For the text-containing cell, return its midpoint in [x, y] coordinate format. 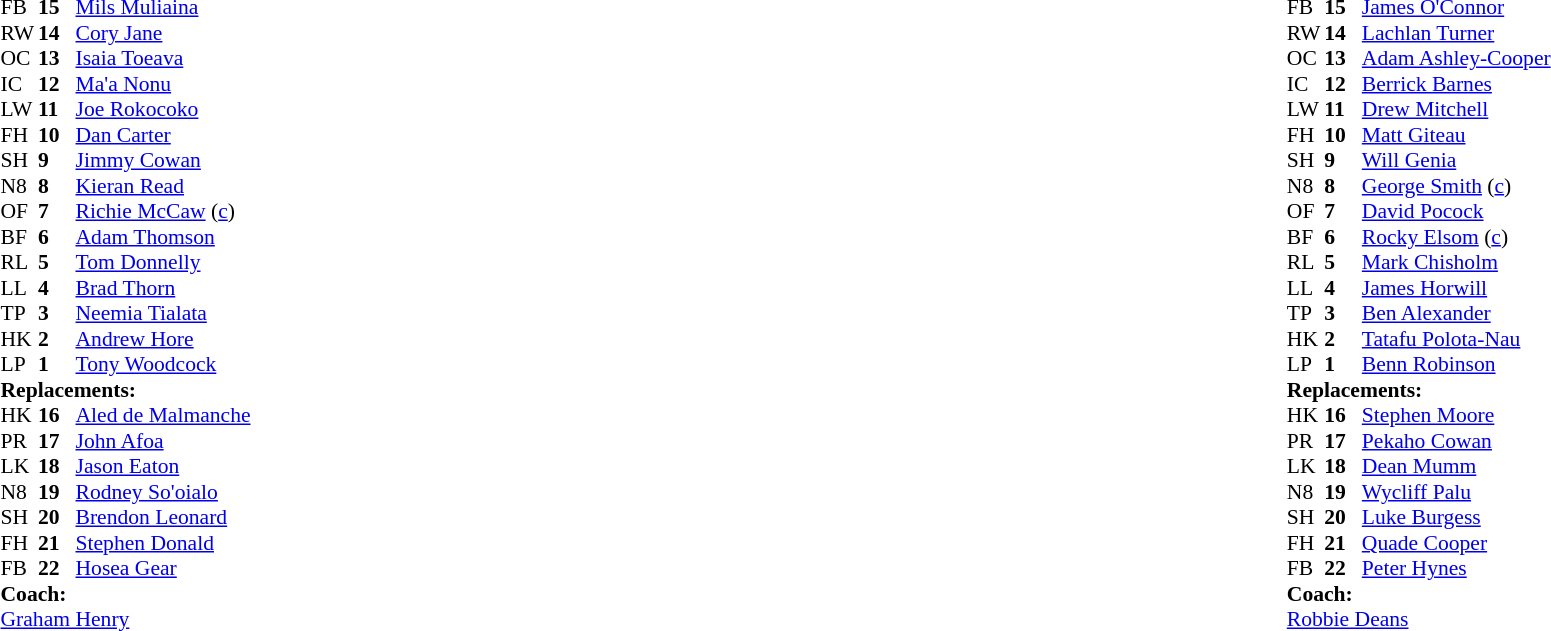
Pekaho Cowan [1456, 441]
Wycliff Palu [1456, 492]
Will Genia [1456, 161]
Stephen Moore [1456, 415]
John Afoa [164, 441]
Brad Thorn [164, 288]
Brendon Leonard [164, 517]
Luke Burgess [1456, 517]
Tatafu Polota-Nau [1456, 339]
Tom Donnelly [164, 263]
James Horwill [1456, 288]
Ben Alexander [1456, 313]
Berrick Barnes [1456, 84]
Stephen Donald [164, 543]
Aled de Malmanche [164, 415]
Neemia Tialata [164, 313]
Jason Eaton [164, 467]
Cory Jane [164, 33]
Dan Carter [164, 135]
Dean Mumm [1456, 467]
Jimmy Cowan [164, 161]
Andrew Hore [164, 339]
Matt Giteau [1456, 135]
Lachlan Turner [1456, 33]
Mark Chisholm [1456, 263]
Rodney So'oialo [164, 492]
Ma'a Nonu [164, 84]
Hosea Gear [164, 569]
Rocky Elsom (c) [1456, 237]
George Smith (c) [1456, 186]
Quade Cooper [1456, 543]
Richie McCaw (c) [164, 211]
Tony Woodcock [164, 365]
Joe Rokocoko [164, 109]
Peter Hynes [1456, 569]
Benn Robinson [1456, 365]
Drew Mitchell [1456, 109]
Adam Thomson [164, 237]
Adam Ashley-Cooper [1456, 59]
David Pocock [1456, 211]
Isaia Toeava [164, 59]
Kieran Read [164, 186]
